Output the [x, y] coordinate of the center of the cell containing the given text.  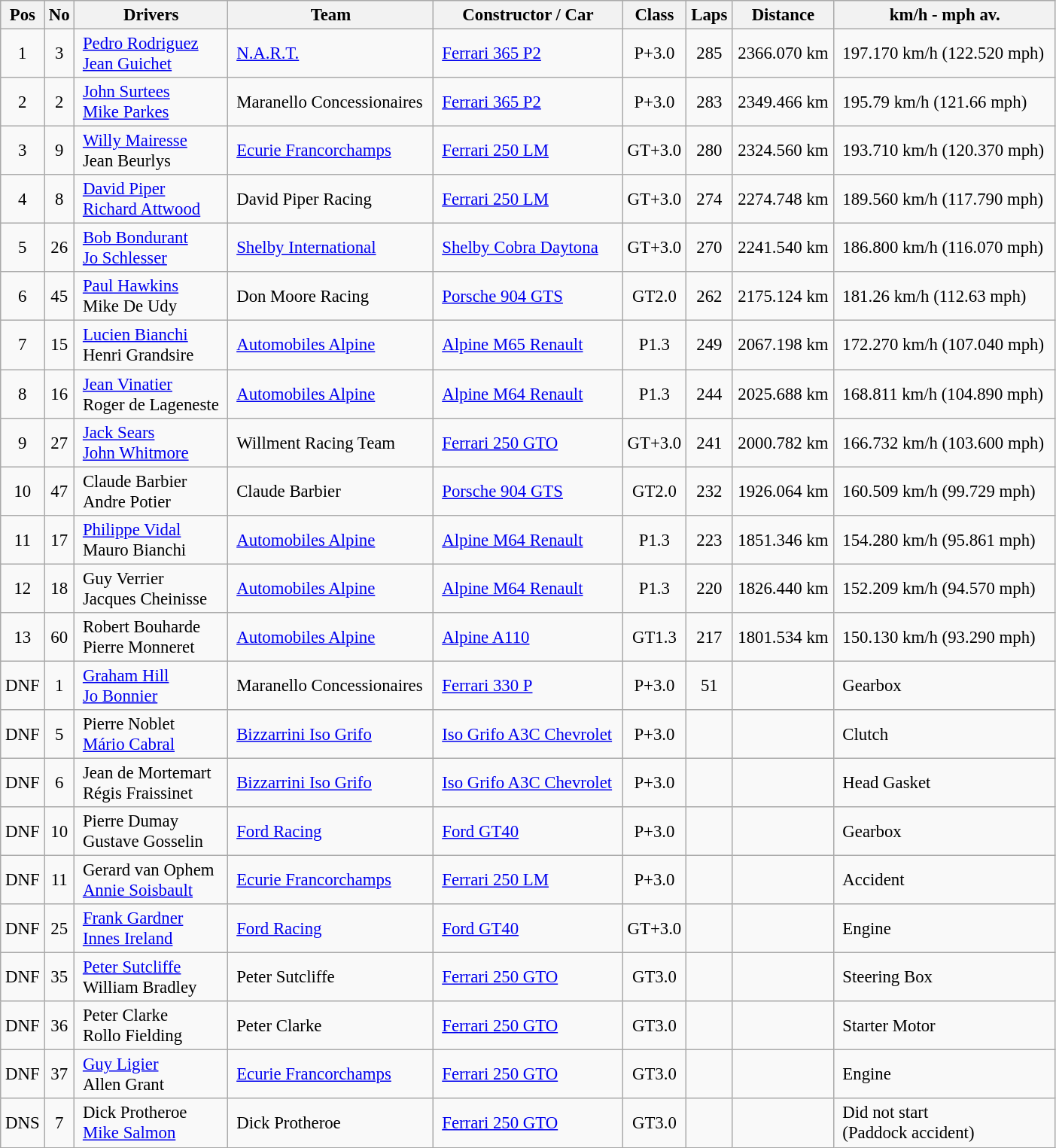
150.130 km/h (93.290 mph) [945, 637]
Pos [23, 15]
166.732 km/h (103.600 mph) [945, 443]
270 [709, 248]
2175.124 km [783, 297]
David Piper Richard Attwood [151, 199]
189.560 km/h (117.790 mph) [945, 199]
Class [655, 15]
16 [59, 394]
John Surtees Mike Parkes [151, 102]
Peter Sutcliffe [331, 977]
Did not start(Paddock accident) [945, 1123]
Guy Verrier Jacques Cheinisse [151, 589]
220 [709, 589]
km/h - mph av. [945, 15]
37 [59, 1075]
2366.070 km [783, 54]
Pedro Rodriguez Jean Guichet [151, 54]
280 [709, 151]
35 [59, 977]
2067.198 km [783, 345]
249 [709, 345]
2274.748 km [783, 199]
Jean de Mortemart Régis Fraissinet [151, 783]
217 [709, 637]
Pierre Dumay Gustave Gosselin [151, 831]
Lucien Bianchi Henri Grandsire [151, 345]
1926.064 km [783, 491]
262 [709, 297]
Robert Bouharde Pierre Monneret [151, 637]
186.800 km/h (116.070 mph) [945, 248]
Claude Barbier Andre Potier [151, 491]
2324.560 km [783, 151]
Shelby Cobra Daytona [528, 248]
Gerard van Ophem Annie Soisbault [151, 881]
Ferrari 330 P [528, 685]
Steering Box [945, 977]
193.710 km/h (120.370 mph) [945, 151]
25 [59, 929]
60 [59, 637]
1826.440 km [783, 589]
Bob Bondurant Jo Schlesser [151, 248]
No [59, 15]
Distance [783, 15]
285 [709, 54]
Shelby International [331, 248]
12 [23, 589]
4 [23, 199]
Peter Clarke Rollo Fielding [151, 1025]
2000.782 km [783, 443]
Alpine M65 Renault [528, 345]
2241.540 km [783, 248]
Constructor / Car [528, 15]
274 [709, 199]
15 [59, 345]
GT1.3 [655, 637]
Peter Sutcliffe William Bradley [151, 977]
2025.688 km [783, 394]
Claude Barbier [331, 491]
47 [59, 491]
Alpine A110 [528, 637]
181.26 km/h (112.63 mph) [945, 297]
36 [59, 1025]
152.209 km/h (94.570 mph) [945, 589]
Willy Mairesse Jean Beurlys [151, 151]
Dick Protheroe Mike Salmon [151, 1123]
232 [709, 491]
Drivers [151, 15]
172.270 km/h (107.040 mph) [945, 345]
Philippe Vidal Mauro Bianchi [151, 539]
1851.346 km [783, 539]
DNS [23, 1123]
2349.466 km [783, 102]
160.509 km/h (99.729 mph) [945, 491]
Graham Hill Jo Bonnier [151, 685]
13 [23, 637]
Accident [945, 881]
Clutch [945, 735]
Peter Clarke [331, 1025]
Pierre Noblet Mário Cabral [151, 735]
Willment Racing Team [331, 443]
45 [59, 297]
51 [709, 685]
154.280 km/h (95.861 mph) [945, 539]
18 [59, 589]
Dick Protheroe [331, 1123]
David Piper Racing [331, 199]
195.79 km/h (121.66 mph) [945, 102]
168.811 km/h (104.890 mph) [945, 394]
Jack Sears John Whitmore [151, 443]
27 [59, 443]
283 [709, 102]
Laps [709, 15]
Frank Gardner Innes Ireland [151, 929]
Team [331, 15]
17 [59, 539]
Head Gasket [945, 783]
Paul Hawkins Mike De Udy [151, 297]
Don Moore Racing [331, 297]
Jean Vinatier Roger de Lageneste [151, 394]
26 [59, 248]
Starter Motor [945, 1025]
197.170 km/h (122.520 mph) [945, 54]
1801.534 km [783, 637]
Guy Ligier Allen Grant [151, 1075]
241 [709, 443]
244 [709, 394]
N.A.R.T. [331, 54]
223 [709, 539]
